From the cell containing the given text, extract its center point as [X, Y] coordinate. 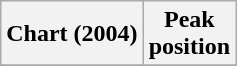
Peakposition [189, 34]
Chart (2004) [72, 34]
